Output the [x, y] coordinate of the center of the cell containing the given text.  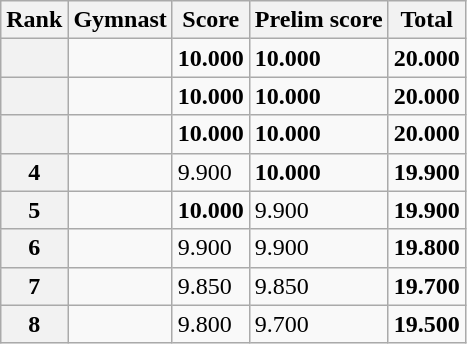
Total [426, 20]
19.500 [426, 324]
6 [34, 248]
Score [210, 20]
19.700 [426, 286]
9.800 [210, 324]
9.700 [318, 324]
Rank [34, 20]
Prelim score [318, 20]
Gymnast [120, 20]
7 [34, 286]
19.800 [426, 248]
4 [34, 172]
5 [34, 210]
8 [34, 324]
